Scan for the cell matching the given text and deliver its [X, Y] coordinate at center. 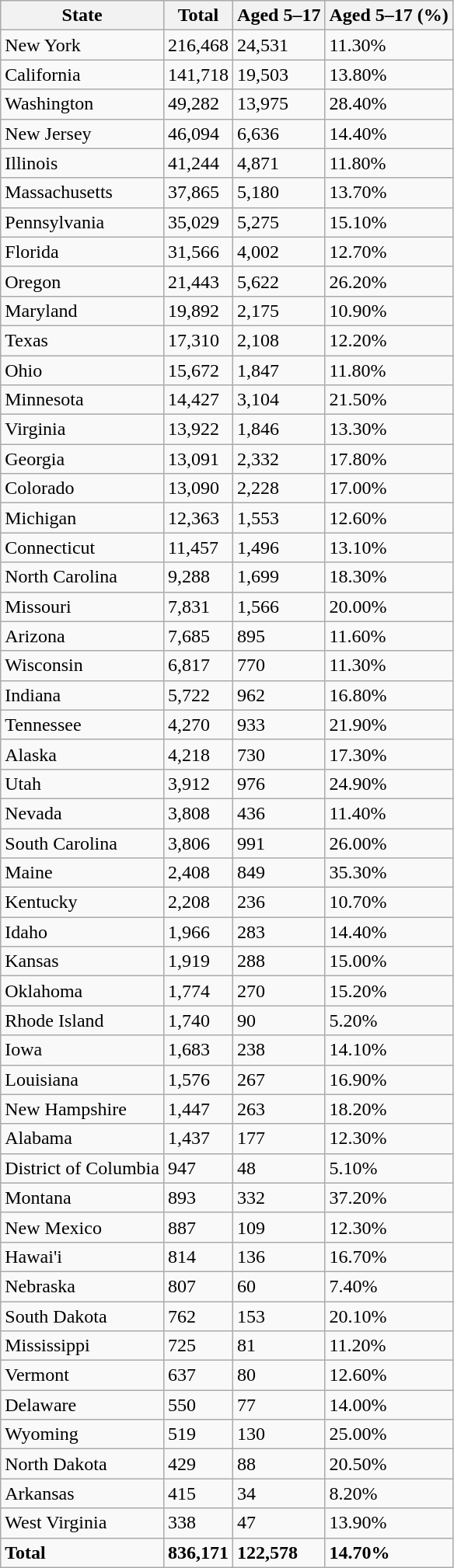
48 [279, 1168]
807 [197, 1286]
46,094 [197, 134]
New York [82, 45]
1,699 [279, 577]
2,228 [279, 488]
6,636 [279, 134]
8.20% [389, 1493]
Aged 5–17 (%) [389, 16]
17.80% [389, 459]
770 [279, 666]
637 [197, 1375]
Utah [82, 784]
Washington [82, 104]
236 [279, 902]
90 [279, 1020]
933 [279, 725]
24.90% [389, 784]
21.90% [389, 725]
13,091 [197, 459]
11.40% [389, 813]
288 [279, 961]
26.00% [389, 843]
1,683 [197, 1050]
519 [197, 1434]
836,171 [197, 1552]
15.10% [389, 222]
Iowa [82, 1050]
Minnesota [82, 400]
3,808 [197, 813]
2,108 [279, 340]
16.90% [389, 1080]
Oklahoma [82, 991]
5,722 [197, 695]
962 [279, 695]
14.00% [389, 1405]
991 [279, 843]
41,244 [197, 163]
1,740 [197, 1020]
730 [279, 754]
1,919 [197, 961]
Rhode Island [82, 1020]
19,892 [197, 311]
725 [197, 1346]
2,332 [279, 459]
11.60% [389, 636]
16.70% [389, 1257]
26.20% [389, 281]
Wisconsin [82, 666]
429 [197, 1464]
New Hampshire [82, 1109]
895 [279, 636]
762 [197, 1316]
17.30% [389, 754]
436 [279, 813]
267 [279, 1080]
16.80% [389, 695]
7,831 [197, 607]
12.20% [389, 340]
Hawai'i [82, 1257]
Kentucky [82, 902]
State [82, 16]
37.20% [389, 1198]
Illinois [82, 163]
Michigan [82, 518]
12.70% [389, 252]
20.10% [389, 1316]
Montana [82, 1198]
37,865 [197, 193]
893 [197, 1198]
5,180 [279, 193]
17,310 [197, 340]
887 [197, 1227]
77 [279, 1405]
60 [279, 1286]
81 [279, 1346]
976 [279, 784]
1,566 [279, 607]
Texas [82, 340]
Missouri [82, 607]
13,090 [197, 488]
14.10% [389, 1050]
24,531 [279, 45]
Connecticut [82, 548]
10.70% [389, 902]
11.20% [389, 1346]
Aged 5–17 [279, 16]
1,846 [279, 429]
South Dakota [82, 1316]
Alabama [82, 1139]
283 [279, 932]
238 [279, 1050]
263 [279, 1109]
1,437 [197, 1139]
7,685 [197, 636]
17.00% [389, 488]
Ohio [82, 370]
34 [279, 1493]
Arkansas [82, 1493]
Tennessee [82, 725]
14.70% [389, 1552]
Mississippi [82, 1346]
15.00% [389, 961]
136 [279, 1257]
270 [279, 991]
Nevada [82, 813]
47 [279, 1523]
11,457 [197, 548]
109 [279, 1227]
177 [279, 1139]
2,208 [197, 902]
2,175 [279, 311]
49,282 [197, 104]
1,847 [279, 370]
947 [197, 1168]
Kansas [82, 961]
Maine [82, 873]
20.50% [389, 1464]
3,806 [197, 843]
California [82, 75]
20.00% [389, 607]
5,622 [279, 281]
Nebraska [82, 1286]
19,503 [279, 75]
88 [279, 1464]
North Carolina [82, 577]
814 [197, 1257]
6,817 [197, 666]
4,871 [279, 163]
Vermont [82, 1375]
141,718 [197, 75]
13,975 [279, 104]
10.90% [389, 311]
332 [279, 1198]
4,218 [197, 754]
4,002 [279, 252]
Virginia [82, 429]
13.10% [389, 548]
18.20% [389, 1109]
Alaska [82, 754]
South Carolina [82, 843]
415 [197, 1493]
13,922 [197, 429]
130 [279, 1434]
1,496 [279, 548]
Arizona [82, 636]
849 [279, 873]
122,578 [279, 1552]
13.30% [389, 429]
1,576 [197, 1080]
80 [279, 1375]
5.20% [389, 1020]
4,270 [197, 725]
Pennsylvania [82, 222]
216,468 [197, 45]
1,553 [279, 518]
13.80% [389, 75]
15,672 [197, 370]
Louisiana [82, 1080]
3,912 [197, 784]
31,566 [197, 252]
5.10% [389, 1168]
Delaware [82, 1405]
14,427 [197, 400]
153 [279, 1316]
New Mexico [82, 1227]
North Dakota [82, 1464]
Massachusetts [82, 193]
Idaho [82, 932]
25.00% [389, 1434]
21,443 [197, 281]
21.50% [389, 400]
7.40% [389, 1286]
12,363 [197, 518]
Indiana [82, 695]
9,288 [197, 577]
1,447 [197, 1109]
Florida [82, 252]
District of Columbia [82, 1168]
1,774 [197, 991]
Georgia [82, 459]
West Virginia [82, 1523]
13.70% [389, 193]
Maryland [82, 311]
338 [197, 1523]
5,275 [279, 222]
Wyoming [82, 1434]
15.20% [389, 991]
New Jersey [82, 134]
18.30% [389, 577]
35.30% [389, 873]
13.90% [389, 1523]
3,104 [279, 400]
2,408 [197, 873]
550 [197, 1405]
Colorado [82, 488]
1,966 [197, 932]
28.40% [389, 104]
Oregon [82, 281]
35,029 [197, 222]
